For the text-containing cell, return its midpoint in (X, Y) coordinate format. 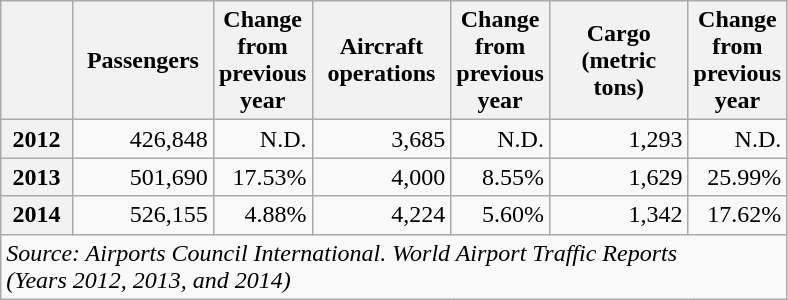
4.88% (262, 215)
Aircraft operations (382, 60)
1,629 (618, 177)
1,293 (618, 139)
426,848 (142, 139)
Passengers (142, 60)
5.60% (500, 215)
2013 (37, 177)
2012 (37, 139)
4,224 (382, 215)
Cargo(metric tons) (618, 60)
17.53% (262, 177)
17.62% (738, 215)
526,155 (142, 215)
1,342 (618, 215)
2014 (37, 215)
8.55% (500, 177)
25.99% (738, 177)
Source: Airports Council International. World Airport Traffic Reports(Years 2012, 2013, and 2014) (394, 266)
4,000 (382, 177)
3,685 (382, 139)
501,690 (142, 177)
